Detect which cell encompasses the target text, then output its (x, y) center coordinate. 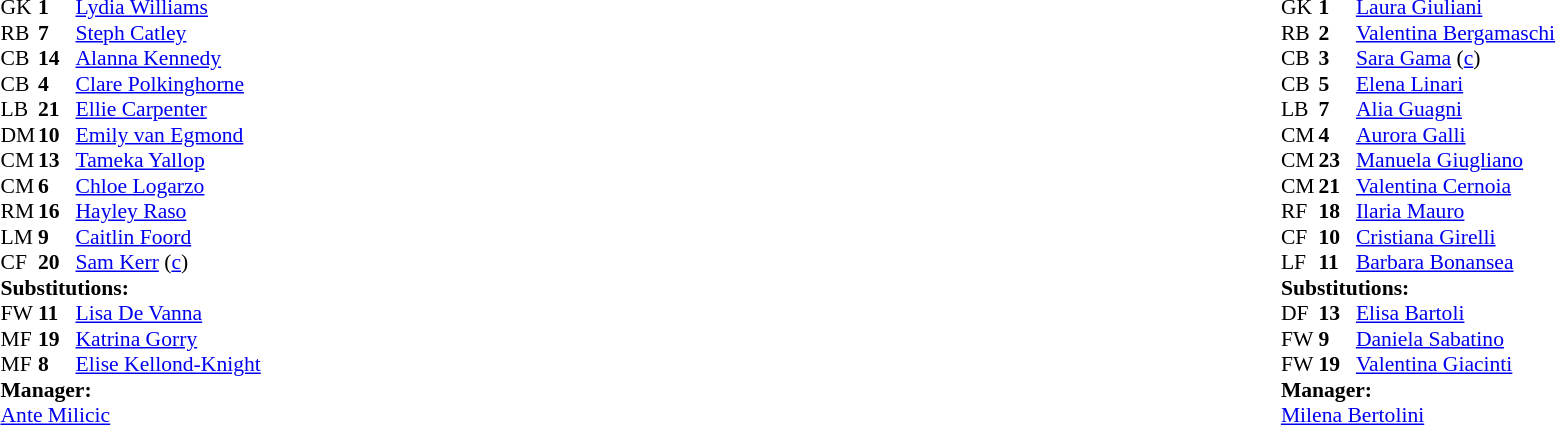
Sara Gama (c) (1456, 59)
DM (19, 135)
Emily van Egmond (168, 135)
20 (57, 263)
LM (19, 237)
Valentina Giacinti (1456, 365)
RF (1300, 211)
Elena Linari (1456, 84)
Valentina Bergamaschi (1456, 33)
6 (57, 186)
Daniela Sabatino (1456, 339)
14 (57, 59)
Hayley Raso (168, 211)
Katrina Gorry (168, 339)
16 (57, 211)
8 (57, 365)
Valentina Cernoia (1456, 186)
Clare Polkinghorne (168, 84)
Elise Kellond-Knight (168, 365)
Ellie Carpenter (168, 109)
Tameka Yallop (168, 161)
Elisa Bartoli (1456, 313)
Chloe Logarzo (168, 186)
DF (1300, 313)
RM (19, 211)
5 (1337, 84)
18 (1337, 211)
Alanna Kennedy (168, 59)
3 (1337, 59)
Alia Guagni (1456, 109)
LF (1300, 263)
23 (1337, 161)
Cristiana Girelli (1456, 237)
Aurora Galli (1456, 135)
Steph Catley (168, 33)
Ilaria Mauro (1456, 211)
Caitlin Foord (168, 237)
Manuela Giugliano (1456, 161)
2 (1337, 33)
Barbara Bonansea (1456, 263)
Lisa De Vanna (168, 313)
Sam Kerr (c) (168, 263)
